Pinpoint the cell where the given text exists, returning its [X, Y] midpoint coordinate. 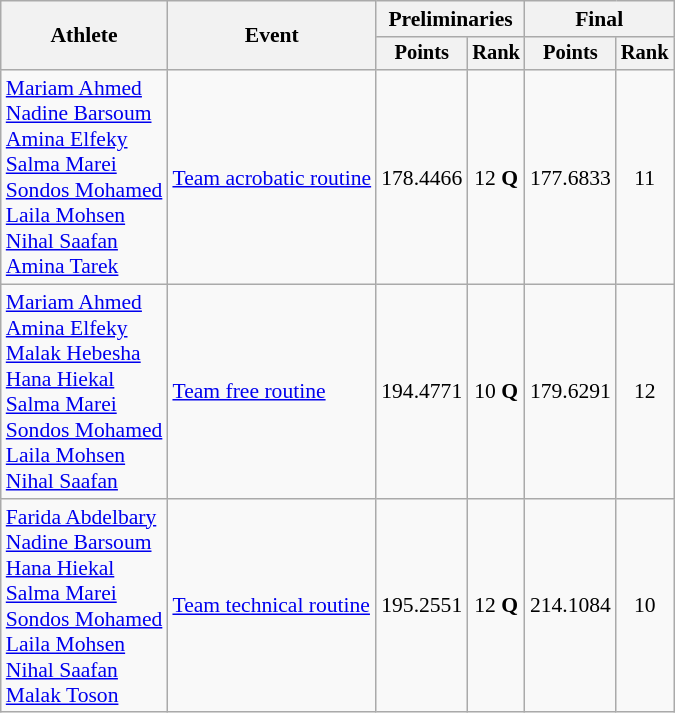
194.4771 [422, 392]
195.2551 [422, 606]
Event [272, 36]
Team technical routine [272, 606]
12 [645, 392]
Team free routine [272, 392]
Final [600, 19]
177.6833 [570, 177]
10 [645, 606]
Mariam Ahmed Amina Elfeky Malak Hebesha Hana Hiekal Salma Marei Sondos Mohamed Laila Mohsen Nihal Saafan [84, 392]
11 [645, 177]
Preliminaries [450, 19]
214.1084 [570, 606]
Athlete [84, 36]
179.6291 [570, 392]
Team acrobatic routine [272, 177]
Farida Abdelbary Nadine Barsoum Hana Hiekal Salma Marei Sondos Mohamed Laila Mohsen Nihal Saafan Malak Toson [84, 606]
178.4466 [422, 177]
10 Q [496, 392]
Mariam Ahmed Nadine Barsoum Amina Elfeky Salma Marei Sondos Mohamed Laila Mohsen Nihal Saafan Amina Tarek [84, 177]
